Find where the given text appears and provide that cell's center as (x, y) coordinate. 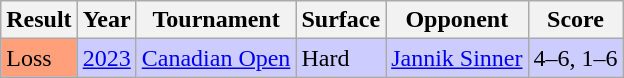
Canadian Open (216, 58)
Surface (341, 20)
Loss (39, 58)
Result (39, 20)
Hard (341, 58)
Year (106, 20)
4–6, 1–6 (576, 58)
Opponent (457, 20)
Score (576, 20)
Tournament (216, 20)
Jannik Sinner (457, 58)
2023 (106, 58)
